Search for the cell housing the specified text and yield its (x, y) center coordinate. 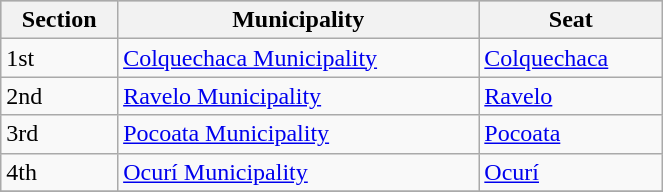
Ocurí (571, 172)
Seat (571, 20)
3rd (60, 134)
2nd (60, 96)
4th (60, 172)
1st (60, 58)
Ravelo (571, 96)
Colquechaca Municipality (298, 58)
Colquechaca (571, 58)
Pocoata (571, 134)
Municipality (298, 20)
Section (60, 20)
Ocurí Municipality (298, 172)
Pocoata Municipality (298, 134)
Ravelo Municipality (298, 96)
